From the cell containing the given text, extract its center point as [X, Y] coordinate. 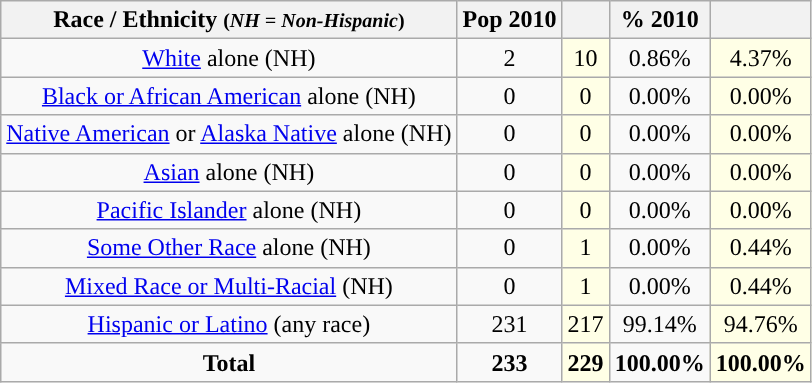
Mixed Race or Multi-Racial (NH) [229, 286]
Total [229, 362]
10 [586, 58]
Black or African American alone (NH) [229, 96]
94.76% [760, 324]
Race / Ethnicity (NH = Non-Hispanic) [229, 20]
Some Other Race alone (NH) [229, 248]
0.86% [660, 58]
233 [510, 362]
217 [586, 324]
Native American or Alaska Native alone (NH) [229, 134]
2 [510, 58]
Pacific Islander alone (NH) [229, 210]
4.37% [760, 58]
Pop 2010 [510, 20]
231 [510, 324]
Asian alone (NH) [229, 172]
229 [586, 362]
White alone (NH) [229, 58]
% 2010 [660, 20]
99.14% [660, 324]
Hispanic or Latino (any race) [229, 324]
